Detect which cell encompasses the target text, then output its (X, Y) center coordinate. 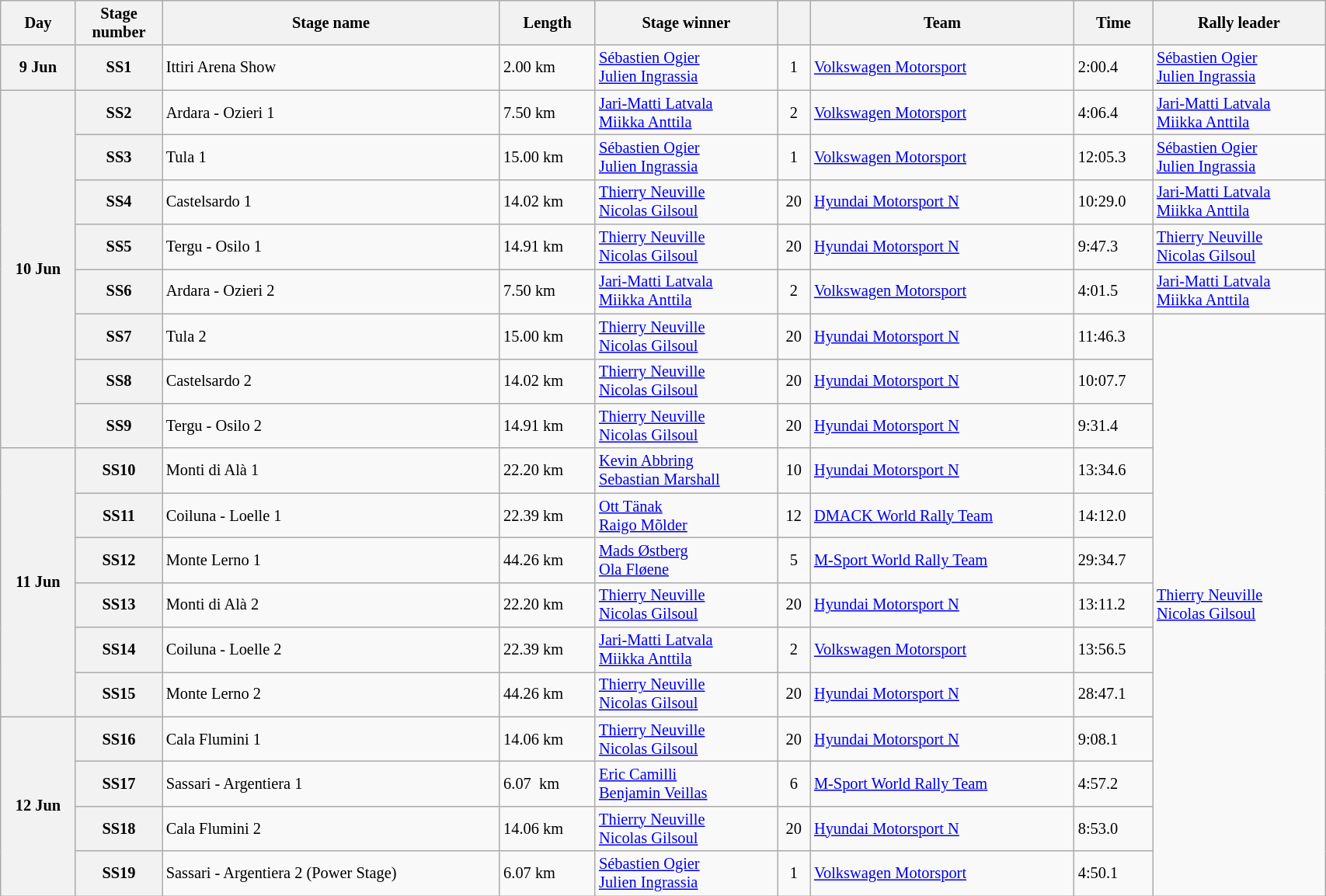
Length (547, 23)
Stagenumber (119, 23)
SS4 (119, 202)
Coiluna - Loelle 2 (331, 650)
12:05.3 (1114, 157)
DMACK World Rally Team (942, 516)
Cala Flumini 2 (331, 828)
Stage name (331, 23)
Tergu - Osilo 1 (331, 247)
13:11.2 (1114, 605)
SS14 (119, 650)
13:34.6 (1114, 471)
Monti di Alà 2 (331, 605)
Coiluna - Loelle 1 (331, 516)
9 Jun (38, 68)
9:31.4 (1114, 425)
SS16 (119, 739)
Time (1114, 23)
Stage winner (686, 23)
Monte Lerno 2 (331, 694)
13:56.5 (1114, 650)
SS2 (119, 113)
Castelsardo 1 (331, 202)
SS1 (119, 68)
Ardara - Ozieri 1 (331, 113)
Monte Lerno 1 (331, 560)
Ardara - Ozieri 2 (331, 291)
Sassari - Argentiera 2 (Power Stage) (331, 873)
2:00.4 (1114, 68)
28:47.1 (1114, 694)
Ittiri Arena Show (331, 68)
9:47.3 (1114, 247)
10 (794, 471)
14:12.0 (1114, 516)
SS8 (119, 381)
Tula 1 (331, 157)
SS3 (119, 157)
SS18 (119, 828)
5 (794, 560)
Cala Flumini 1 (331, 739)
Castelsardo 2 (331, 381)
Ott Tänak Raigo Mõlder (686, 516)
Monti di Alà 1 (331, 471)
Tergu - Osilo 2 (331, 425)
4:01.5 (1114, 291)
11 Jun (38, 582)
Sassari - Argentiera 1 (331, 783)
Tula 2 (331, 336)
10 Jun (38, 269)
SS9 (119, 425)
SS13 (119, 605)
SS6 (119, 291)
12 (794, 516)
29:34.7 (1114, 560)
SS15 (119, 694)
SS19 (119, 873)
9:08.1 (1114, 739)
4:50.1 (1114, 873)
12 Jun (38, 806)
SS11 (119, 516)
Kevin Abbring Sebastian Marshall (686, 471)
Team (942, 23)
4:57.2 (1114, 783)
SS10 (119, 471)
4:06.4 (1114, 113)
SS12 (119, 560)
10:07.7 (1114, 381)
Eric Camilli Benjamin Veillas (686, 783)
Mads Østberg Ola Fløene (686, 560)
SS7 (119, 336)
2.00 km (547, 68)
SS5 (119, 247)
8:53.0 (1114, 828)
Rally leader (1239, 23)
11:46.3 (1114, 336)
6 (794, 783)
10:29.0 (1114, 202)
Day (38, 23)
SS17 (119, 783)
